Determine the [x, y] coordinate at the center of the cell enclosing the given text.  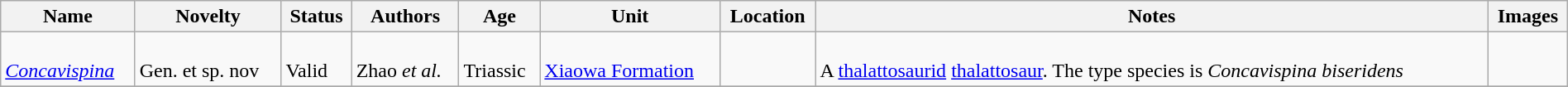
Name [68, 17]
Zhao et al. [405, 60]
Valid [316, 60]
Status [316, 17]
Notes [1151, 17]
Unit [630, 17]
A thalattosaurid thalattosaur. The type species is Concavispina biseridens [1151, 60]
Location [767, 17]
Gen. et sp. nov [208, 60]
Images [1527, 17]
Triassic [500, 60]
Xiaowa Formation [630, 60]
Authors [405, 17]
Age [500, 17]
Concavispina [68, 60]
Novelty [208, 17]
